Determine the (x, y) coordinate at the center of the cell enclosing the given text.  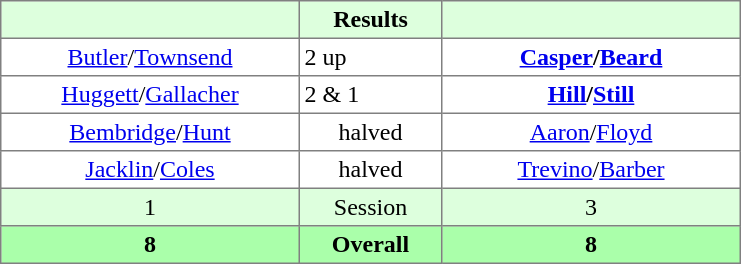
3 (591, 207)
Jacklin/Coles (150, 170)
Session (370, 207)
Bembridge/Hunt (150, 132)
Aaron/Floyd (591, 132)
Hill/Still (591, 95)
Overall (370, 245)
1 (150, 207)
2 & 1 (370, 95)
Huggett/Gallacher (150, 95)
Butler/Townsend (150, 57)
Trevino/Barber (591, 170)
2 up (370, 57)
Casper/Beard (591, 57)
Results (370, 20)
